Return [x, y] of the center of cell containing provided text 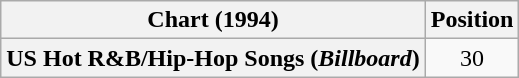
US Hot R&B/Hip-Hop Songs (Billboard) [213, 58]
Chart (1994) [213, 20]
Position [472, 20]
30 [472, 58]
